Detect which cell encompasses the target text, then output its [x, y] center coordinate. 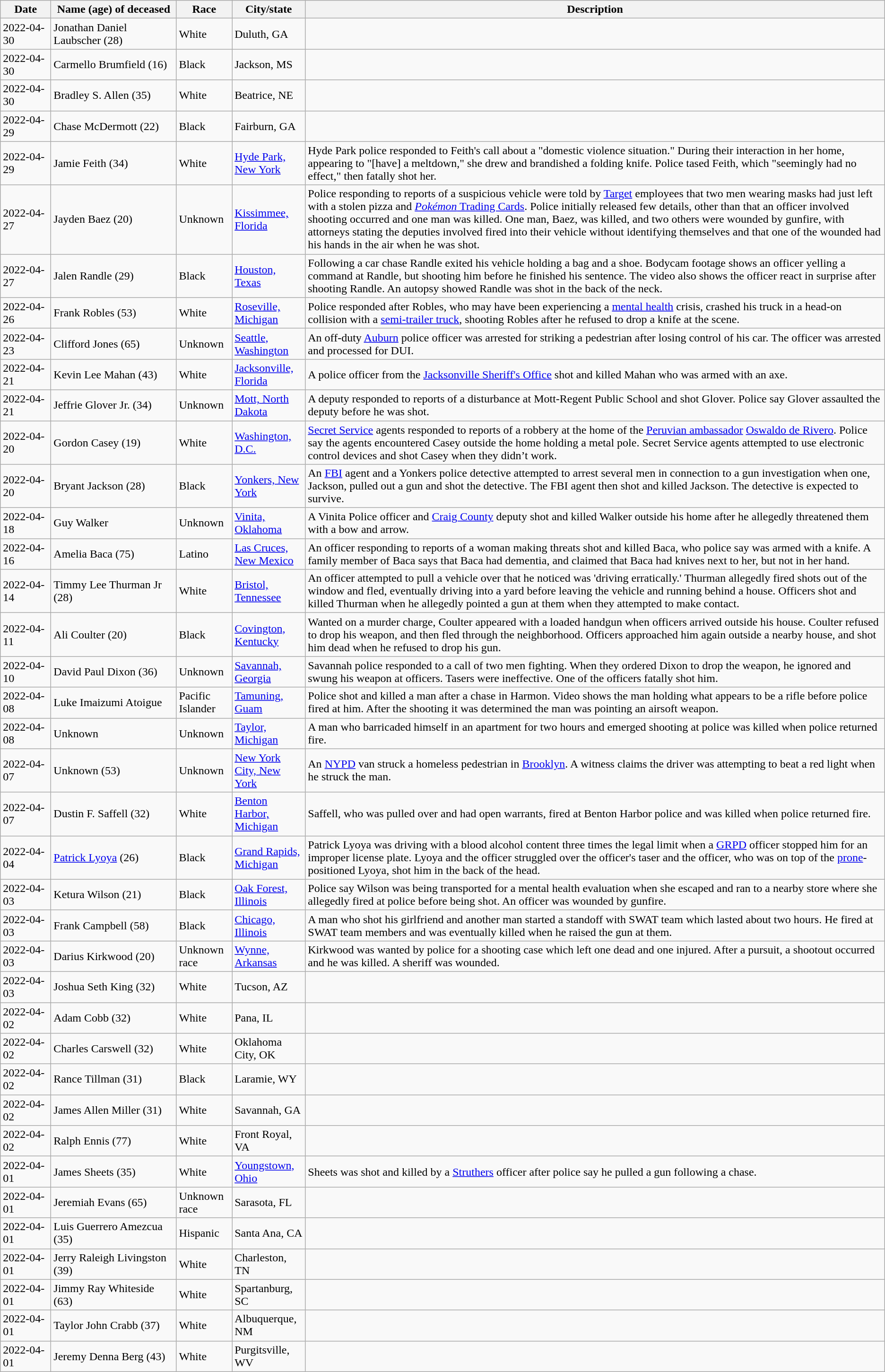
Covington, Kentucky [269, 635]
2022-04-04 [26, 857]
Bristol, Tennessee [269, 591]
Fairburn, GA [269, 126]
Ralph Ennis (77) [113, 1141]
Joshua Seth King (32) [113, 987]
Ali Coulter (20) [113, 635]
New York City, New York [269, 770]
Spartanburg, SC [269, 1295]
Luke Imaizumi Atoigue [113, 703]
Albuquerque, NM [269, 1325]
Amelia Baca (75) [113, 554]
Oklahoma City, OK [269, 1049]
Vinita, Oklahoma [269, 523]
Carmello Brumfield (16) [113, 64]
Santa Ana, CA [269, 1233]
Jerry Raleigh Livingston (39) [113, 1264]
Grand Rapids, Michigan [269, 857]
Youngstown, Ohio [269, 1172]
2022-04-26 [26, 313]
Washington, D.C. [269, 443]
Hyde Park, New York [269, 163]
Description [595, 9]
Las Cruces, New Mexico [269, 554]
Jeremiah Evans (65) [113, 1202]
Roseville, Michigan [269, 313]
Frank Campbell (58) [113, 925]
Taylor John Crabb (37) [113, 1325]
Laramie, WY [269, 1079]
Jacksonville, Florida [269, 375]
Jeremy Denna Berg (43) [113, 1356]
Taylor, Michigan [269, 733]
David Paul Dixon (36) [113, 672]
A Vinita Police officer and Craig County deputy shot and killed Walker outside his home after he allegedly threatened them with a bow and arrow. [595, 523]
Unknown (53) [113, 770]
Savannah, GA [269, 1110]
A man who barricaded himself in an apartment for two hours and emerged shooting at police was killed when police returned fire. [595, 733]
Beatrice, NE [269, 96]
Savannah, Georgia [269, 672]
Purgitsville, WV [269, 1356]
Bryant Jackson (28) [113, 486]
Seattle, Washington [269, 343]
Wynne, Arkansas [269, 956]
Chase McDermott (22) [113, 126]
Jonathan Daniel Laubscher (28) [113, 34]
Bradley S. Allen (35) [113, 96]
Houston, Texas [269, 276]
A police officer from the Jacksonville Sheriff's Office shot and killed Mahan who was armed with an axe. [595, 375]
Gordon Casey (19) [113, 443]
Jayden Baez (20) [113, 219]
Timmy Lee Thurman Jr (28) [113, 591]
Sheets was shot and killed by a Struthers officer after police say he pulled a gun following a chase. [595, 1172]
Front Royal, VA [269, 1141]
Yonkers, New York [269, 486]
James Allen Miller (31) [113, 1110]
Saffell, who was pulled over and had open warrants, fired at Benton Harbor police and was killed when police returned fire. [595, 814]
Dustin F. Saffell (32) [113, 814]
James Sheets (35) [113, 1172]
City/state [269, 9]
2022-04-23 [26, 343]
2022-04-11 [26, 635]
2022-04-18 [26, 523]
Patrick Lyoya (26) [113, 857]
Jackson, MS [269, 64]
Tamuning, Guam [269, 703]
Hispanic [204, 1233]
Chicago, Illinois [269, 925]
Jeffrie Glover Jr. (34) [113, 405]
Benton Harbor, Michigan [269, 814]
Latino [204, 554]
Frank Robles (53) [113, 313]
Darius Kirkwood (20) [113, 956]
Luis Guerrero Amezcua (35) [113, 1233]
Clifford Jones (65) [113, 343]
Jalen Randle (29) [113, 276]
Date [26, 9]
Charles Carswell (32) [113, 1049]
Duluth, GA [269, 34]
Race [204, 9]
2022-04-16 [26, 554]
Kevin Lee Mahan (43) [113, 375]
Name (age) of deceased [113, 9]
Adam Cobb (32) [113, 1018]
Jimmy Ray Whiteside (63) [113, 1295]
Oak Forest, Illinois [269, 895]
Guy Walker [113, 523]
Pacific Islander [204, 703]
Pana, IL [269, 1018]
2022-04-14 [26, 591]
Tucson, AZ [269, 987]
Mott, North Dakota [269, 405]
Charleston, TN [269, 1264]
Jamie Feith (34) [113, 163]
Kissimmee, Florida [269, 219]
2022-04-10 [26, 672]
Ketura Wilson (21) [113, 895]
Sarasota, FL [269, 1202]
An NYPD van struck a homeless pedestrian in Brooklyn. A witness claims the driver was attempting to beat a red light when he struck the man. [595, 770]
Rance Tillman (31) [113, 1079]
